Provide the [x, y] coordinate of the cell's center where the given text is located.  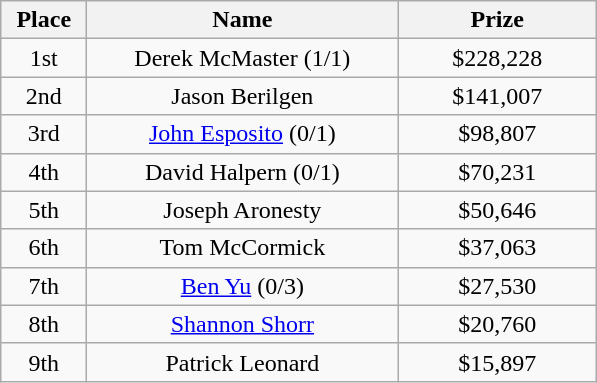
$141,007 [498, 96]
7th [44, 286]
$15,897 [498, 362]
1st [44, 58]
Shannon Shorr [242, 324]
9th [44, 362]
$228,228 [498, 58]
$37,063 [498, 248]
Tom McCormick [242, 248]
$20,760 [498, 324]
Ben Yu (0/3) [242, 286]
5th [44, 210]
$27,530 [498, 286]
Derek McMaster (1/1) [242, 58]
$70,231 [498, 172]
$98,807 [498, 134]
Prize [498, 20]
$50,646 [498, 210]
2nd [44, 96]
Jason Berilgen [242, 96]
Place [44, 20]
4th [44, 172]
David Halpern (0/1) [242, 172]
John Esposito (0/1) [242, 134]
Name [242, 20]
Patrick Leonard [242, 362]
Joseph Aronesty [242, 210]
8th [44, 324]
3rd [44, 134]
6th [44, 248]
